Capture the cell that displays the provided text and extract its [X, Y] central coordinate. 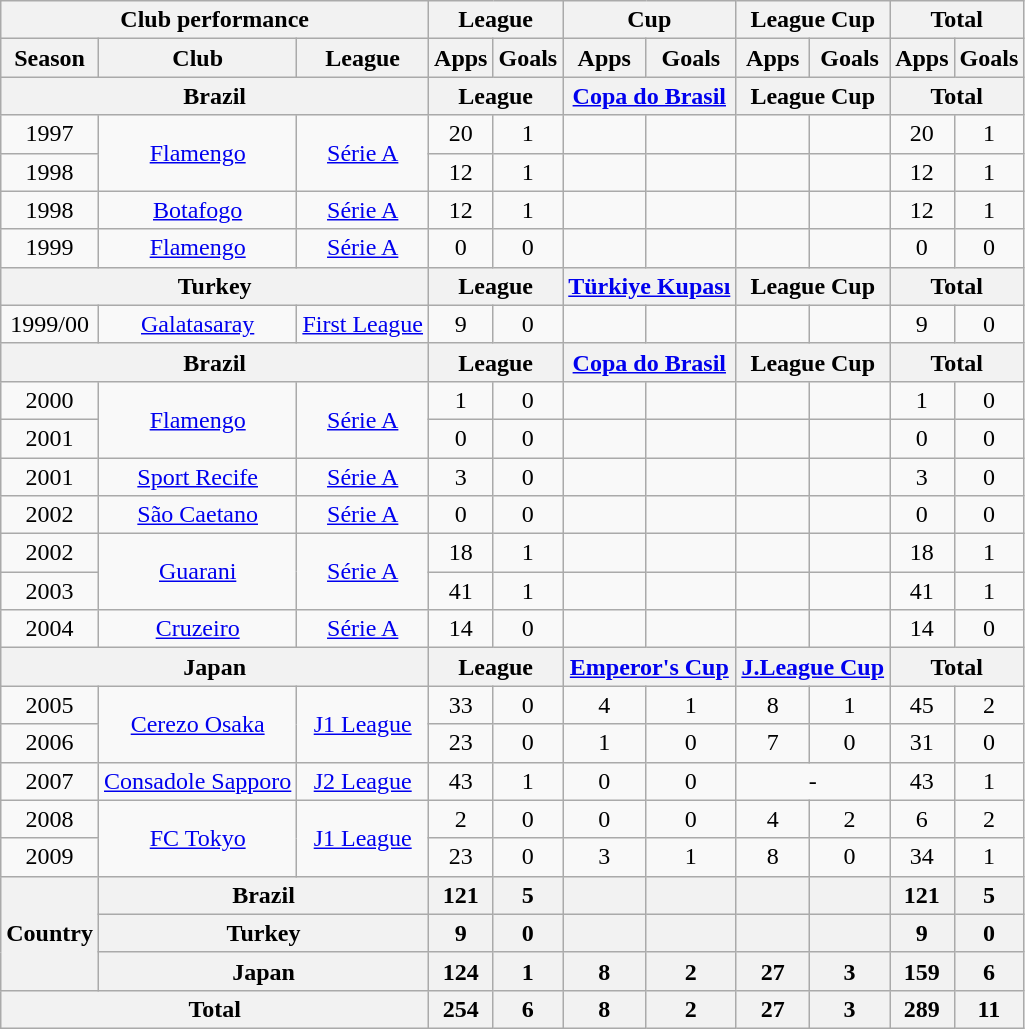
31 [922, 743]
2004 [50, 629]
45 [922, 705]
11 [989, 1009]
7 [773, 743]
Galatasaray [197, 324]
33 [461, 705]
254 [461, 1009]
Guarani [197, 572]
Country [50, 933]
2000 [50, 400]
Sport Recife [197, 477]
1999 [50, 248]
J2 League [363, 781]
Club performance [215, 20]
2007 [50, 781]
2009 [50, 857]
FC Tokyo [197, 838]
Club [197, 58]
Botafogo [197, 210]
Türkiye Kupası [650, 286]
First League [363, 324]
1999/00 [50, 324]
Cup [650, 20]
2006 [50, 743]
2003 [50, 591]
289 [922, 1009]
Emperor's Cup [650, 667]
J.League Cup [813, 667]
34 [922, 857]
1997 [50, 134]
São Caetano [197, 515]
Season [50, 58]
2005 [50, 705]
- [813, 781]
124 [461, 971]
2008 [50, 819]
Cerezo Osaka [197, 724]
Cruzeiro [197, 629]
Consadole Sapporo [197, 781]
159 [922, 971]
